Provide the [x, y] coordinate of the cell's center where the given text is located.  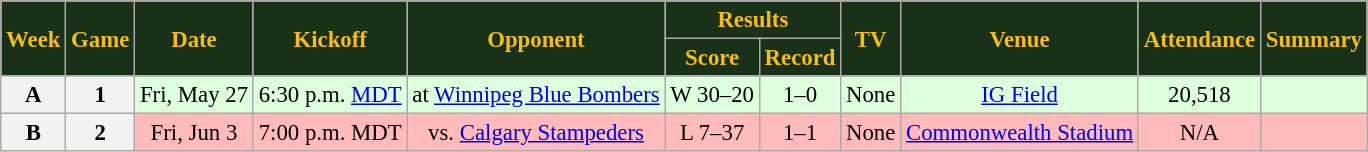
Game [100, 38]
N/A [1199, 133]
TV [871, 38]
7:00 p.m. MDT [330, 133]
1 [100, 95]
at Winnipeg Blue Bombers [536, 95]
Results [753, 20]
Kickoff [330, 38]
Venue [1020, 38]
Commonwealth Stadium [1020, 133]
6:30 p.m. MDT [330, 95]
2 [100, 133]
1–1 [800, 133]
1–0 [800, 95]
20,518 [1199, 95]
Date [194, 38]
Opponent [536, 38]
Score [712, 58]
vs. Calgary Stampeders [536, 133]
Fri, Jun 3 [194, 133]
Record [800, 58]
Summary [1314, 38]
W 30–20 [712, 95]
IG Field [1020, 95]
A [34, 95]
B [34, 133]
Fri, May 27 [194, 95]
Attendance [1199, 38]
Week [34, 38]
L 7–37 [712, 133]
